Extract the (X, Y) coordinate from the center of the cell holding the provided text.  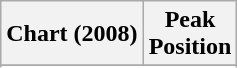
PeakPosition (190, 34)
Chart (2008) (72, 34)
